Capture the cell that displays the provided text and extract its (X, Y) central coordinate. 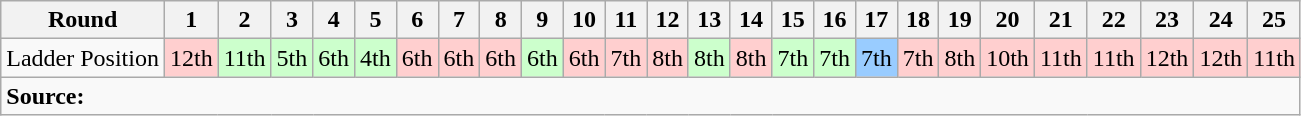
10th (1008, 58)
9 (543, 20)
14 (751, 20)
10 (584, 20)
19 (960, 20)
5th (292, 58)
Source: (651, 96)
5 (376, 20)
25 (1274, 20)
23 (1167, 20)
13 (709, 20)
4 (334, 20)
21 (1060, 20)
18 (918, 20)
15 (793, 20)
22 (1114, 20)
6 (417, 20)
Ladder Position (83, 58)
Round (83, 20)
20 (1008, 20)
17 (876, 20)
4th (376, 58)
24 (1221, 20)
16 (835, 20)
11 (626, 20)
7 (459, 20)
12 (668, 20)
2 (244, 20)
8 (501, 20)
3 (292, 20)
1 (191, 20)
